Locate the cell with the specified text and output its [X, Y] center coordinate. 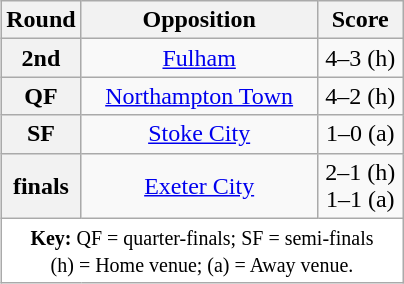
Round [41, 20]
SF [41, 134]
Opposition [199, 20]
4–3 (h) [360, 58]
Exeter City [199, 186]
Northampton Town [199, 96]
finals [41, 186]
2nd [41, 58]
Stoke City [199, 134]
Key: QF = quarter-finals; SF = semi-finals(h) = Home venue; (a) = Away venue. [202, 250]
1–0 (a) [360, 134]
2–1 (h) 1–1 (a) [360, 186]
4–2 (h) [360, 96]
Score [360, 20]
QF [41, 96]
Fulham [199, 58]
